Pinpoint the cell where the given text exists, returning its (X, Y) midpoint coordinate. 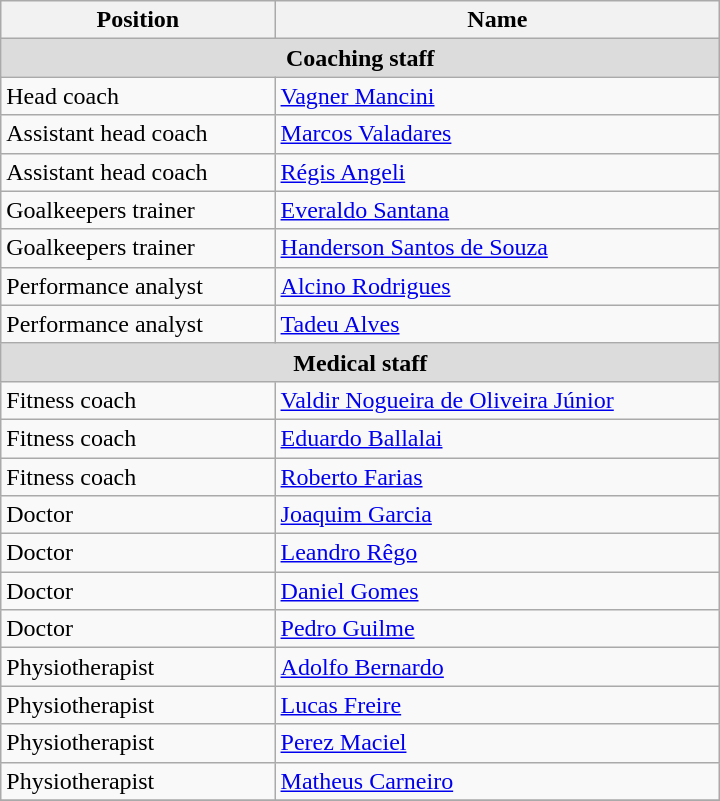
Lucas Freire (498, 705)
Leandro Rêgo (498, 553)
Roberto Farias (498, 477)
Everaldo Santana (498, 210)
Medical staff (360, 362)
Joaquim Garcia (498, 515)
Marcos Valadares (498, 134)
Coaching staff (360, 58)
Matheus Carneiro (498, 781)
Position (138, 20)
Eduardo Ballalai (498, 438)
Adolfo Bernardo (498, 667)
Valdir Nogueira de Oliveira Júnior (498, 400)
Vagner Mancini (498, 96)
Régis Angeli (498, 172)
Head coach (138, 96)
Perez Maciel (498, 743)
Alcino Rodrigues (498, 286)
Handerson Santos de Souza (498, 248)
Tadeu Alves (498, 324)
Daniel Gomes (498, 591)
Pedro Guilme (498, 629)
Name (498, 20)
